Capture the cell that displays the provided text and extract its [X, Y] central coordinate. 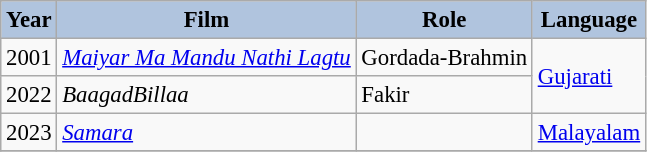
Gujarati [588, 76]
Gordada-Brahmin [444, 58]
Year [29, 20]
BaagadBillaa [206, 95]
Role [444, 20]
2001 [29, 58]
Film [206, 20]
Maiyar Ma Mandu Nathi Lagtu [206, 58]
2022 [29, 95]
Malayalam [588, 133]
Samara [206, 133]
Language [588, 20]
Fakir [444, 95]
2023 [29, 133]
